Pinpoint the cell where the given text exists, returning its (X, Y) midpoint coordinate. 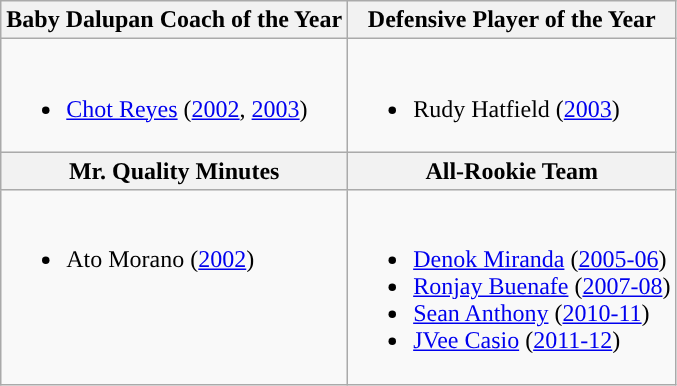
Chot Reyes (2002, 2003) (174, 96)
Denok Miranda (2005-06)Ronjay Buenafe (2007-08)Sean Anthony (2010-11)JVee Casio (2011-12) (512, 287)
Baby Dalupan Coach of the Year (174, 20)
Ato Morano (2002) (174, 287)
Mr. Quality Minutes (174, 171)
Defensive Player of the Year (512, 20)
Rudy Hatfield (2003) (512, 96)
All-Rookie Team (512, 171)
